Return the (x, y) coordinate for the center point of the cell that contains the specified text.  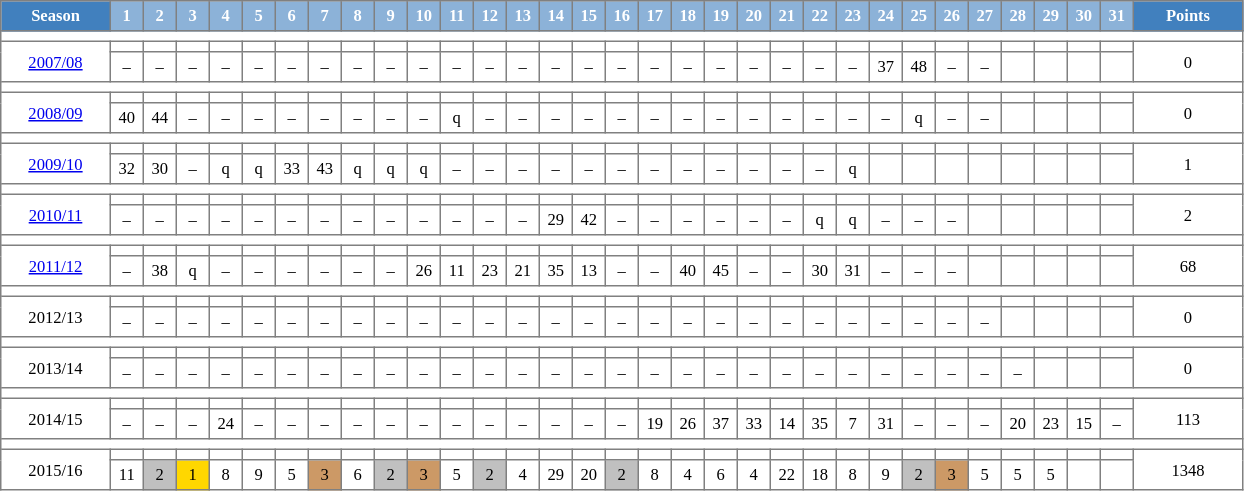
12 (490, 16)
2009/10 (56, 163)
2007/08 (56, 61)
2014/15 (56, 418)
42 (588, 220)
Points (1188, 16)
17 (654, 16)
38 (160, 271)
48 (918, 67)
43 (324, 169)
32 (126, 169)
44 (160, 118)
2011/12 (56, 265)
2015/16 (56, 469)
2012/13 (56, 316)
25 (918, 16)
113 (1188, 418)
2013/14 (56, 367)
Season (56, 16)
27 (984, 16)
28 (1018, 16)
10 (424, 16)
45 (720, 271)
16 (622, 16)
1348 (1188, 469)
68 (1188, 265)
2008/09 (56, 112)
2010/11 (56, 214)
